For the text-containing cell, return its midpoint in (x, y) coordinate format. 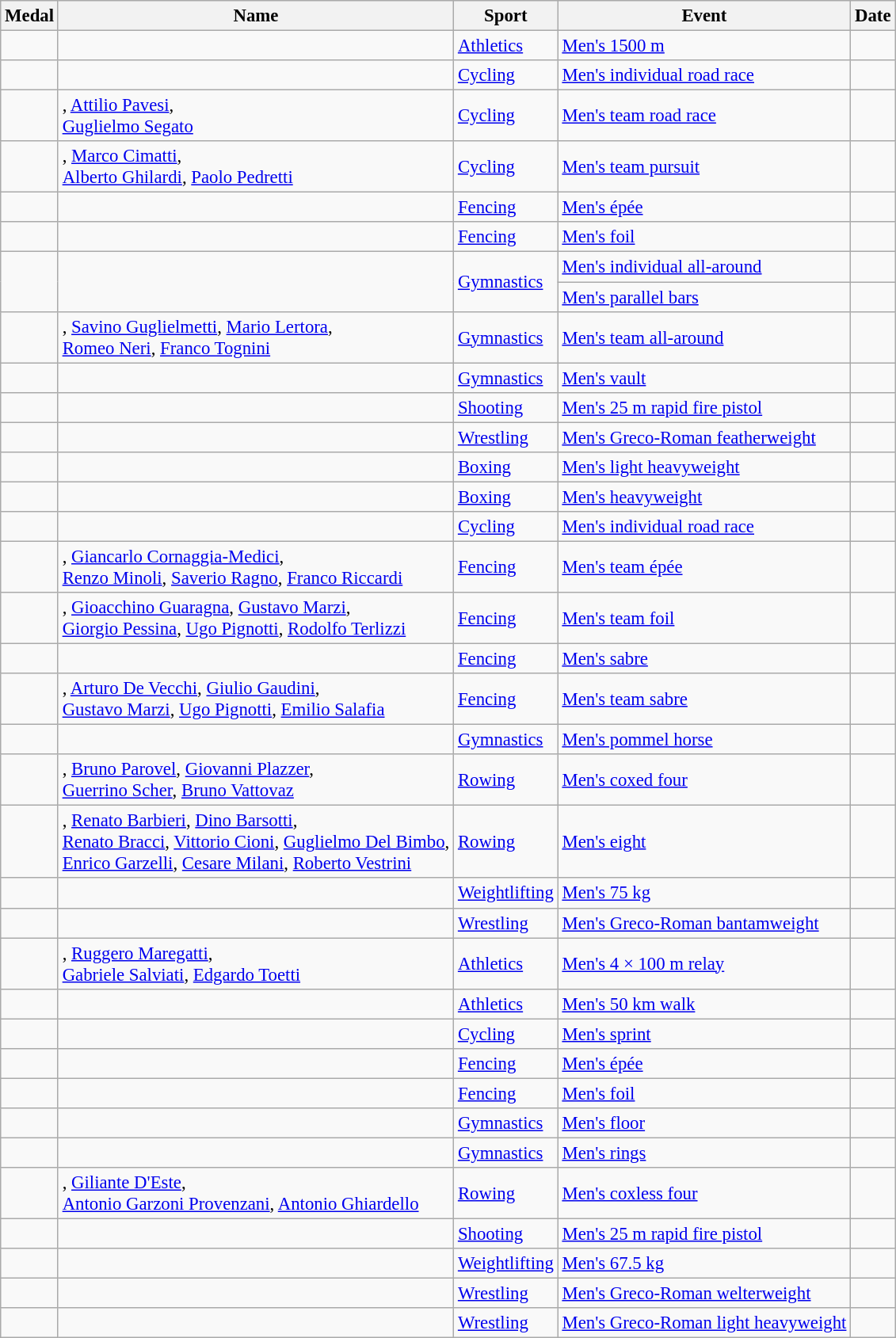
, Giliante D'Este,Antonio Garzoni Provenzani, Antonio Ghiardello (255, 1193)
, Ruggero Maregatti,Gabriele Salviati, Edgardo Toetti (255, 963)
Men's team sabre (704, 699)
, Arturo De Vecchi, Giulio Gaudini,Gustavo Marzi, Ugo Pignotti, Emilio Salafia (255, 699)
Men's team foil (704, 618)
Men's team road race (704, 116)
Men's Greco-Roman bantamweight (704, 923)
Men's team épée (704, 567)
, Marco Cimatti,Alberto Ghilardi, Paolo Pedretti (255, 166)
, Savino Guglielmetti, Mario Lertora,Romeo Neri, Franco Tognini (255, 337)
Men's rings (704, 1153)
Men's Greco-Roman light heavyweight (704, 1323)
Men's light heavyweight (704, 467)
Men's 50 km walk (704, 1004)
Men's 1500 m (704, 46)
Men's vault (704, 378)
Men's sabre (704, 659)
, Gioacchino Guaragna, Gustavo Marzi,Giorgio Pessina, Ugo Pignotti, Rodolfo Terlizzi (255, 618)
Date (873, 16)
Men's team pursuit (704, 166)
Men's floor (704, 1123)
Men's coxed four (704, 780)
Medal (30, 16)
Men's heavyweight (704, 497)
, Giancarlo Cornaggia-Medici,Renzo Minoli, Saverio Ragno, Franco Riccardi (255, 567)
, Bruno Parovel, Giovanni Plazzer,Guerrino Scher, Bruno Vattovaz (255, 780)
Men's 67.5 kg (704, 1264)
Men's eight (704, 842)
Sport (506, 16)
, Attilio Pavesi,Guglielmo Segato (255, 116)
Men's 4 × 100 m relay (704, 963)
Men's individual all-around (704, 267)
Men's Greco-Roman welterweight (704, 1294)
Men's coxless four (704, 1193)
Men's team all-around (704, 337)
Men's pommel horse (704, 740)
Men's Greco-Roman featherweight (704, 437)
Men's parallel bars (704, 297)
Event (704, 16)
Men's 75 kg (704, 894)
Name (255, 16)
Men's sprint (704, 1034)
, Renato Barbieri, Dino Barsotti,Renato Bracci, Vittorio Cioni, Guglielmo Del Bimbo,Enrico Garzelli, Cesare Milani, Roberto Vestrini (255, 842)
